Return [X, Y] of the center of cell containing provided text 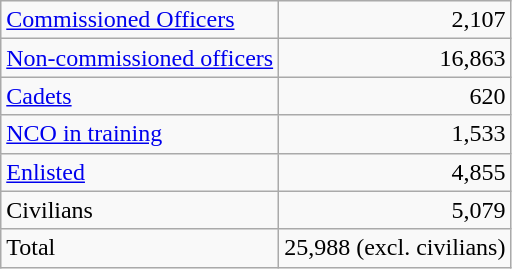
Non-commissioned officers [140, 58]
Commissioned Officers [140, 20]
16,863 [395, 58]
5,079 [395, 210]
Total [140, 248]
1,533 [395, 134]
Civilians [140, 210]
Enlisted [140, 172]
2,107 [395, 20]
4,855 [395, 172]
620 [395, 96]
25,988 (excl. civilians) [395, 248]
Cadets [140, 96]
NCO in training [140, 134]
